Extract the [X, Y] coordinate from the center of the cell holding the provided text.  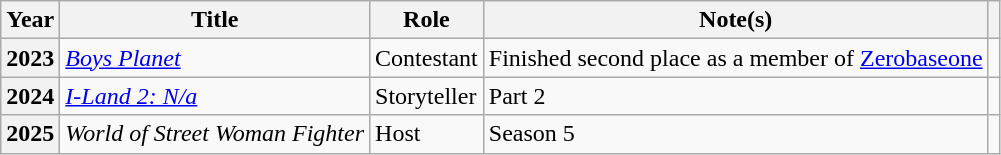
I-Land 2: N/a [215, 96]
Note(s) [736, 20]
Part 2 [736, 96]
Boys Planet [215, 58]
2023 [30, 58]
Finished second place as a member of Zerobaseone [736, 58]
2024 [30, 96]
Season 5 [736, 134]
2025 [30, 134]
Host [427, 134]
Storyteller [427, 96]
Title [215, 20]
Year [30, 20]
Contestant [427, 58]
Role [427, 20]
World of Street Woman Fighter [215, 134]
